Identify which cell holds the provided text, then report its [X, Y] central coordinate. 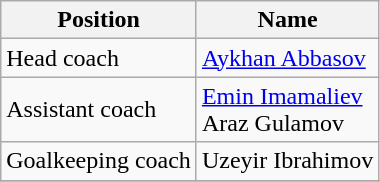
Head coach [99, 58]
Goalkeeping coach [99, 161]
Name [287, 20]
Position [99, 20]
Emin Imamaliev Araz Gulamov [287, 110]
Assistant coach [99, 110]
Aykhan Abbasov [287, 58]
Uzeyir Ibrahimov [287, 161]
